Scan for the cell matching the given text and deliver its [x, y] coordinate at center. 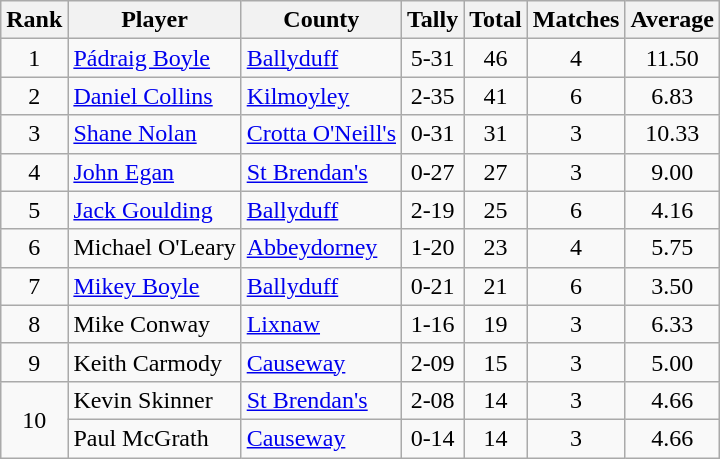
Average [672, 20]
21 [496, 286]
31 [496, 134]
0-14 [433, 438]
0-21 [433, 286]
Lixnaw [321, 324]
4.16 [672, 210]
9.00 [672, 172]
Mikey Boyle [154, 286]
6.83 [672, 96]
Rank [34, 20]
25 [496, 210]
1-20 [433, 248]
0-27 [433, 172]
County [321, 20]
Daniel Collins [154, 96]
Tally [433, 20]
Paul McGrath [154, 438]
27 [496, 172]
10.33 [672, 134]
2-35 [433, 96]
Total [496, 20]
15 [496, 362]
5 [34, 210]
2-08 [433, 400]
23 [496, 248]
Kevin Skinner [154, 400]
5.00 [672, 362]
5.75 [672, 248]
2-19 [433, 210]
10 [34, 419]
2-09 [433, 362]
Keith Carmody [154, 362]
6.33 [672, 324]
John Egan [154, 172]
1-16 [433, 324]
Player [154, 20]
Matches [576, 20]
41 [496, 96]
Mike Conway [154, 324]
2 [34, 96]
0-31 [433, 134]
3.50 [672, 286]
19 [496, 324]
Pádraig Boyle [154, 58]
9 [34, 362]
46 [496, 58]
11.50 [672, 58]
Shane Nolan [154, 134]
8 [34, 324]
7 [34, 286]
Jack Goulding [154, 210]
Crotta O'Neill's [321, 134]
1 [34, 58]
Abbeydorney [321, 248]
Kilmoyley [321, 96]
Michael O'Leary [154, 248]
5-31 [433, 58]
